Find where the given text appears and provide that cell's center as [x, y] coordinate. 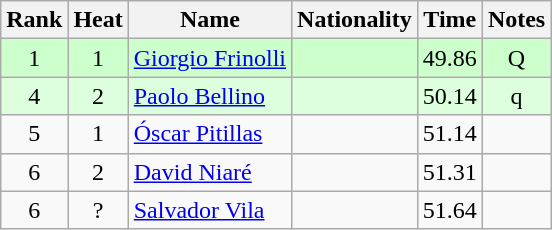
51.14 [450, 134]
q [516, 96]
51.64 [450, 210]
Time [450, 20]
Name [210, 20]
David Niaré [210, 172]
Giorgio Frinolli [210, 58]
Q [516, 58]
Óscar Pitillas [210, 134]
4 [34, 96]
Paolo Bellino [210, 96]
Heat [98, 20]
51.31 [450, 172]
Nationality [355, 20]
? [98, 210]
49.86 [450, 58]
Salvador Vila [210, 210]
Notes [516, 20]
50.14 [450, 96]
Rank [34, 20]
5 [34, 134]
